Return the [X, Y] coordinate for the center point of the cell that contains the specified text.  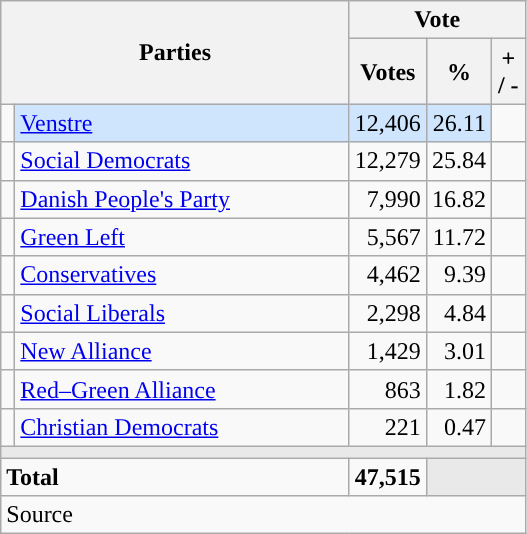
863 [388, 389]
Parties [176, 52]
1.82 [458, 389]
25.84 [458, 161]
Source [263, 515]
Vote [437, 20]
Venstre [182, 123]
221 [388, 427]
1,429 [388, 351]
0.47 [458, 427]
47,515 [388, 477]
Conservatives [182, 275]
+ / - [508, 72]
4.84 [458, 313]
Social Liberals [182, 313]
Christian Democrats [182, 427]
12,406 [388, 123]
Red–Green Alliance [182, 389]
4,462 [388, 275]
3.01 [458, 351]
Total [176, 477]
Social Democrats [182, 161]
New Alliance [182, 351]
Danish People's Party [182, 199]
11.72 [458, 237]
Votes [388, 72]
16.82 [458, 199]
5,567 [388, 237]
9.39 [458, 275]
26.11 [458, 123]
Green Left [182, 237]
2,298 [388, 313]
7,990 [388, 199]
12,279 [388, 161]
% [458, 72]
